Search for the cell housing the specified text and yield its [x, y] center coordinate. 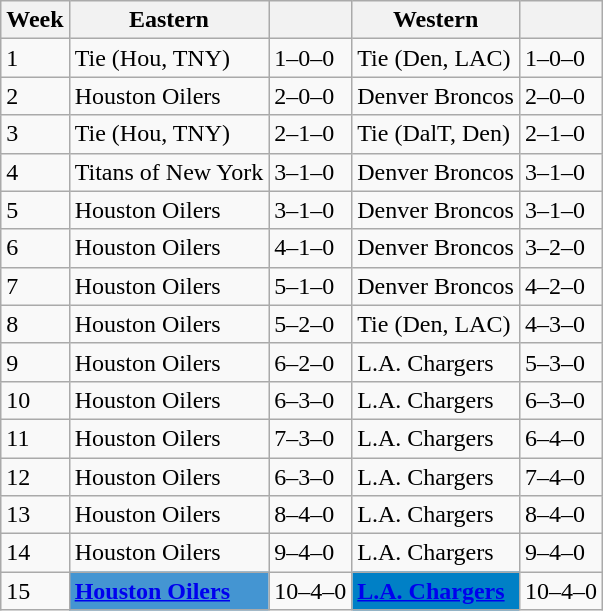
7–3–0 [310, 438]
12 [35, 477]
7 [35, 286]
4–2–0 [560, 286]
5 [35, 210]
4 [35, 172]
1 [35, 58]
3–2–0 [560, 248]
8 [35, 324]
15 [35, 591]
4–3–0 [560, 324]
11 [35, 438]
6–4–0 [560, 438]
Tie (DalT, Den) [436, 134]
9 [35, 362]
3 [35, 134]
Week [35, 20]
Eastern [169, 20]
2 [35, 96]
13 [35, 515]
10 [35, 400]
14 [35, 553]
Titans of New York [169, 172]
4–1–0 [310, 248]
6 [35, 248]
7–4–0 [560, 477]
5–2–0 [310, 324]
5–1–0 [310, 286]
5–3–0 [560, 362]
Western [436, 20]
6–2–0 [310, 362]
